Identify which cell holds the provided text, then report its (X, Y) central coordinate. 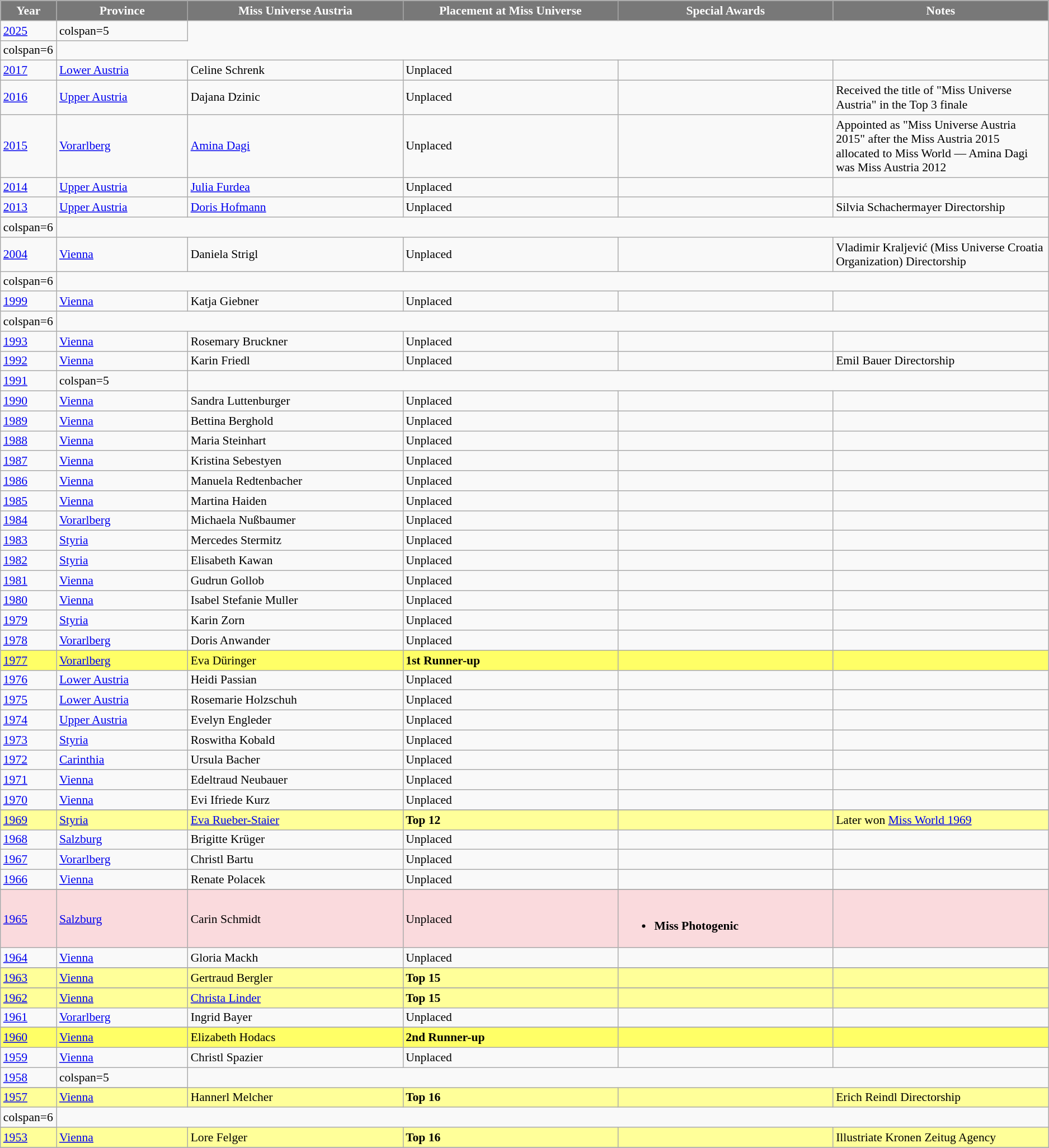
1970 (29, 800)
Received the title of "Miss Universe Austria" in the Top 3 finale (941, 97)
1960 (29, 1038)
1985 (29, 501)
Maria Steinhart (295, 441)
1976 (29, 680)
Top 12 (510, 820)
Rosemarie Holzschuh (295, 700)
Province (122, 11)
1978 (29, 640)
Brigitte Krüger (295, 840)
Christl Spazier (295, 1058)
Vladimir Kraljević (Miss Universe Croatia Organization) Directorship (941, 254)
1990 (29, 401)
1966 (29, 880)
Martina Haiden (295, 501)
Later won Miss World 1969 (941, 820)
Illustriate Kronen Zeitug Agency (941, 1137)
2025 (29, 31)
1972 (29, 760)
1963 (29, 978)
2nd Runner-up (510, 1038)
1st Runner-up (510, 660)
Doris Anwander (295, 640)
Karin Friedl (295, 361)
Carinthia (122, 760)
Gertraud Bergler (295, 978)
Dajana Dzinic (295, 97)
1982 (29, 561)
Emil Bauer Directorship (941, 361)
Silvia Schachermayer Directorship (941, 208)
1980 (29, 601)
Edeltraud Neubauer (295, 780)
1964 (29, 958)
Evi Ifriede Kurz (295, 800)
Katja Giebner (295, 302)
Miss Universe Austria (295, 11)
Manuela Redtenbacher (295, 481)
1965 (29, 919)
Carin Schmidt (295, 919)
Year (29, 11)
1973 (29, 740)
1971 (29, 780)
Mercedes Stermitz (295, 541)
Heidi Passian (295, 680)
2004 (29, 254)
Erich Reindl Directorship (941, 1098)
Elizabeth Hodacs (295, 1038)
Bettina Berghold (295, 421)
Roswitha Kobald (295, 740)
Julia Furdea (295, 188)
Daniela Strigl (295, 254)
Sandra Luttenburger (295, 401)
1959 (29, 1058)
Karin Zorn (295, 621)
Eva Düringer (295, 660)
Ingrid Bayer (295, 1018)
1983 (29, 541)
Appointed as "Miss Universe Austria 2015" after the Miss Austria 2015 allocated to Miss World — Amina Dagi was Miss Austria 2012 (941, 146)
1986 (29, 481)
2017 (29, 71)
1958 (29, 1077)
1988 (29, 441)
1989 (29, 421)
Kristina Sebestyen (295, 461)
1979 (29, 621)
Celine Schrenk (295, 71)
Miss Photogenic (725, 919)
1987 (29, 461)
1961 (29, 1018)
1957 (29, 1098)
1991 (29, 381)
2015 (29, 146)
Evelyn Engleder (295, 720)
2013 (29, 208)
1993 (29, 341)
1999 (29, 302)
Hannerl Melcher (295, 1098)
Isabel Stefanie Muller (295, 601)
1981 (29, 580)
Notes (941, 11)
1967 (29, 860)
Gudrun Gollob (295, 580)
1953 (29, 1137)
1969 (29, 820)
Christl Bartu (295, 860)
1974 (29, 720)
1984 (29, 521)
1975 (29, 700)
2014 (29, 188)
1977 (29, 660)
1962 (29, 998)
Placement at Miss Universe (510, 11)
Michaela Nußbaumer (295, 521)
Amina Dagi (295, 146)
Ursula Bacher (295, 760)
2016 (29, 97)
1968 (29, 840)
Renate Polacek (295, 880)
Gloria Mackh (295, 958)
Rosemary Bruckner (295, 341)
Eva Rueber-Staier (295, 820)
Doris Hofmann (295, 208)
1992 (29, 361)
Christa Linder (295, 998)
Elisabeth Kawan (295, 561)
Special Awards (725, 11)
Lore Felger (295, 1137)
